Pinpoint the cell where the given text exists, returning its (x, y) midpoint coordinate. 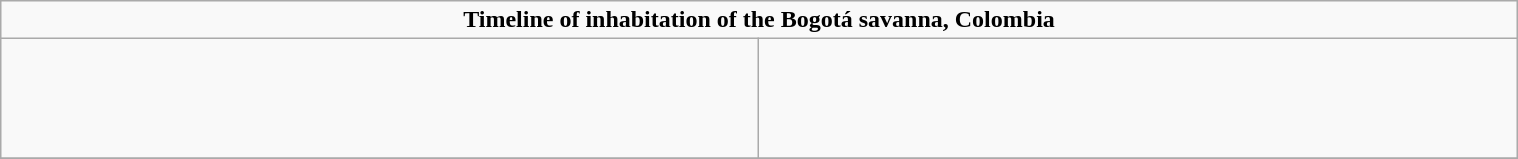
Timeline of inhabitation of the Bogotá savanna, Colombia (758, 20)
